Pinpoint the cell where the given text exists, returning its [X, Y] midpoint coordinate. 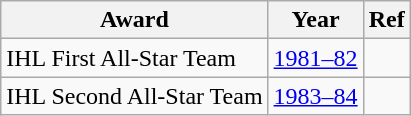
1981–82 [316, 58]
Award [134, 20]
IHL First All-Star Team [134, 58]
Ref [386, 20]
Year [316, 20]
1983–84 [316, 96]
IHL Second All-Star Team [134, 96]
